Pinpoint the cell where the given text exists, returning its [x, y] midpoint coordinate. 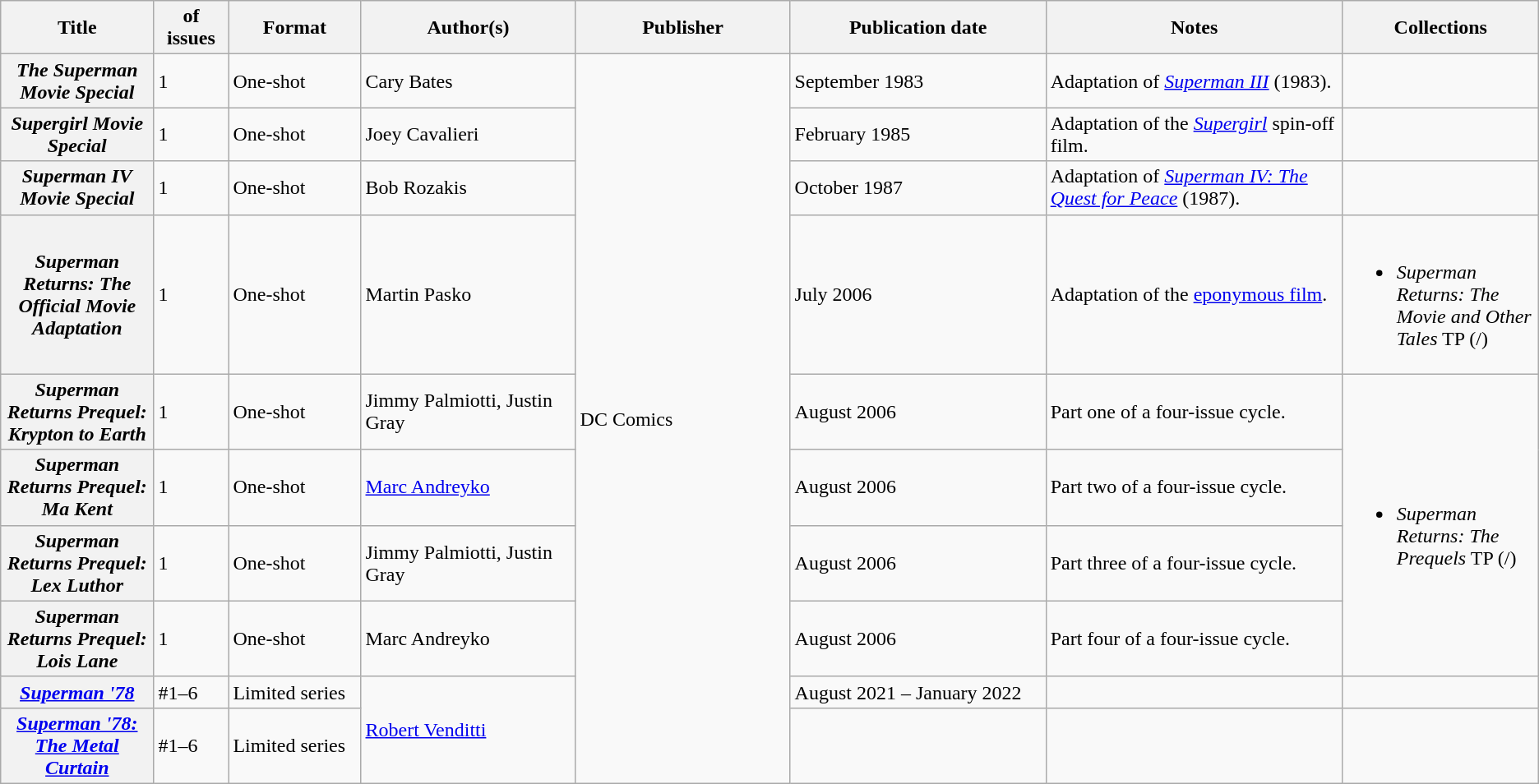
Adaptation of Superman IV: The Quest for Peace (1987). [1194, 187]
Publisher [682, 28]
Superman Returns: The Official Movie Adaptation [77, 294]
Adaptation of Superman III (1983). [1194, 81]
Bob Rozakis [469, 187]
The Superman Movie Special [77, 81]
Collections [1440, 28]
Part one of a four-issue cycle. [1194, 412]
Adaptation of the Supergirl spin-off film. [1194, 135]
Part four of a four-issue cycle. [1194, 639]
Part two of a four-issue cycle. [1194, 487]
October 1987 [917, 187]
Martin Pasko [469, 294]
Superman Returns Prequel: Lex Luthor [77, 563]
Superman Returns Prequel: Krypton to Earth [77, 412]
Part three of a four-issue cycle. [1194, 563]
Format [294, 28]
July 2006 [917, 294]
Title [77, 28]
Author(s) [469, 28]
Supergirl Movie Special [77, 135]
Joey Cavalieri [469, 135]
Superman Returns: The Prequels TP (/) [1440, 525]
Robert Venditti [469, 730]
September 1983 [917, 81]
February 1985 [917, 135]
Superman IV Movie Special [77, 187]
Superman Returns Prequel: Lois Lane [77, 639]
Adaptation of the eponymous film. [1194, 294]
DC Comics [682, 419]
Superman Returns: The Movie and Other Tales TP (/) [1440, 294]
August 2021 – January 2022 [917, 692]
Superman '78: The Metal Curtain [77, 745]
Superman '78 [77, 692]
Publication date [917, 28]
of issues [191, 28]
Cary Bates [469, 81]
Notes [1194, 28]
Superman Returns Prequel: Ma Kent [77, 487]
